For the text-containing cell, return its midpoint in [X, Y] coordinate format. 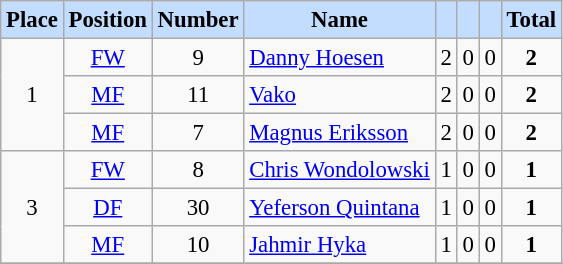
8 [198, 170]
Jahmir Hyka [340, 245]
Magnus Eriksson [340, 133]
Position [108, 20]
Yeferson Quintana [340, 208]
Chris Wondolowski [340, 170]
11 [198, 95]
DF [108, 208]
10 [198, 245]
9 [198, 58]
3 [32, 208]
Number [198, 20]
Place [32, 20]
Total [531, 20]
Vako [340, 95]
7 [198, 133]
30 [198, 208]
Danny Hoesen [340, 58]
Name [340, 20]
